Find where the given text appears and provide that cell's center as (X, Y) coordinate. 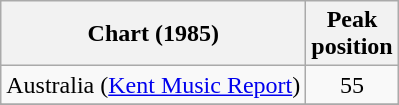
Chart (1985) (154, 34)
Australia (Kent Music Report) (154, 85)
Peakposition (352, 34)
55 (352, 85)
